Determine the (x, y) coordinate at the center of the cell enclosing the given text.  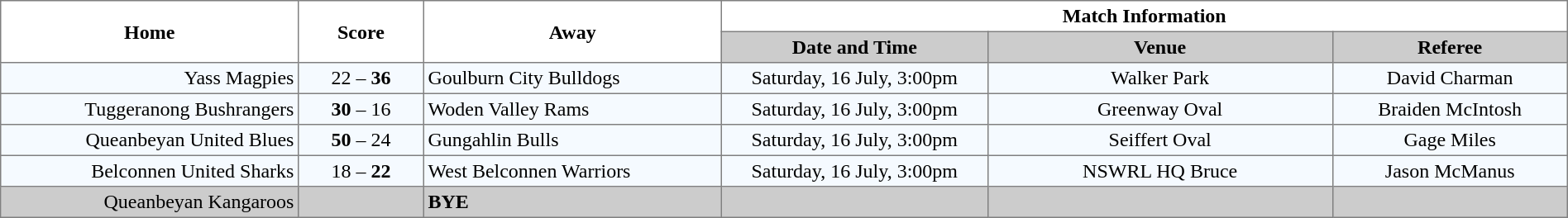
Match Information (1145, 17)
30 – 16 (361, 109)
Seiffert Oval (1159, 140)
Jason McManus (1450, 171)
Referee (1450, 47)
Away (572, 31)
Score (361, 31)
50 – 24 (361, 140)
Belconnen United Sharks (150, 171)
NSWRL HQ Bruce (1159, 171)
Greenway Oval (1159, 109)
22 – 36 (361, 78)
Queanbeyan United Blues (150, 140)
Queanbeyan Kangaroos (150, 202)
Yass Magpies (150, 78)
Braiden McIntosh (1450, 109)
West Belconnen Warriors (572, 171)
Home (150, 31)
Gage Miles (1450, 140)
Venue (1159, 47)
Goulburn City Bulldogs (572, 78)
Tuggeranong Bushrangers (150, 109)
18 – 22 (361, 171)
Date and Time (854, 47)
Walker Park (1159, 78)
Woden Valley Rams (572, 109)
David Charman (1450, 78)
BYE (572, 202)
Gungahlin Bulls (572, 140)
